Locate the cell with the specified text and output its [X, Y] center coordinate. 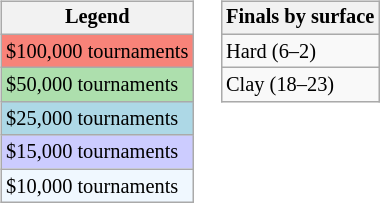
Legend [97, 18]
$10,000 tournaments [97, 186]
Hard (6–2) [300, 51]
$50,000 tournaments [97, 85]
$15,000 tournaments [97, 152]
Clay (18–23) [300, 85]
$100,000 tournaments [97, 51]
Finals by surface [300, 18]
$25,000 tournaments [97, 119]
